Find where the given text appears and provide that cell's center as [x, y] coordinate. 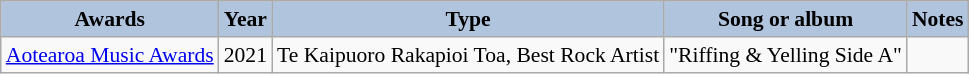
2021 [246, 55]
Awards [110, 19]
"Riffing & Yelling Side A" [786, 55]
Song or album [786, 19]
Aotearoa Music Awards [110, 55]
Year [246, 19]
Te Kaipuoro Rakapioi Toa, Best Rock Artist [468, 55]
Type [468, 19]
Notes [938, 19]
